Capture the cell that displays the provided text and extract its (x, y) central coordinate. 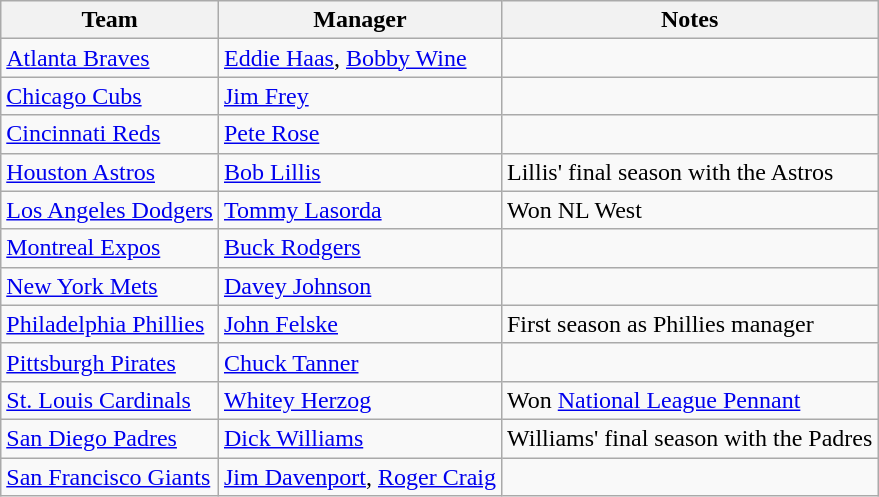
John Felske (360, 324)
Buck Rodgers (360, 248)
Cincinnati Reds (110, 134)
Los Angeles Dodgers (110, 210)
Won NL West (689, 210)
Team (110, 20)
Chuck Tanner (360, 362)
Jim Frey (360, 96)
Houston Astros (110, 172)
Pittsburgh Pirates (110, 362)
Dick Williams (360, 438)
Philadelphia Phillies (110, 324)
Won National League Pennant (689, 400)
Whitey Herzog (360, 400)
Atlanta Braves (110, 58)
Jim Davenport, Roger Craig (360, 477)
Chicago Cubs (110, 96)
Manager (360, 20)
Lillis' final season with the Astros (689, 172)
Eddie Haas, Bobby Wine (360, 58)
San Francisco Giants (110, 477)
Notes (689, 20)
Tommy Lasorda (360, 210)
Davey Johnson (360, 286)
Pete Rose (360, 134)
First season as Phillies manager (689, 324)
Williams' final season with the Padres (689, 438)
Bob Lillis (360, 172)
St. Louis Cardinals (110, 400)
San Diego Padres (110, 438)
Montreal Expos (110, 248)
New York Mets (110, 286)
